For the text-containing cell, return its midpoint in (x, y) coordinate format. 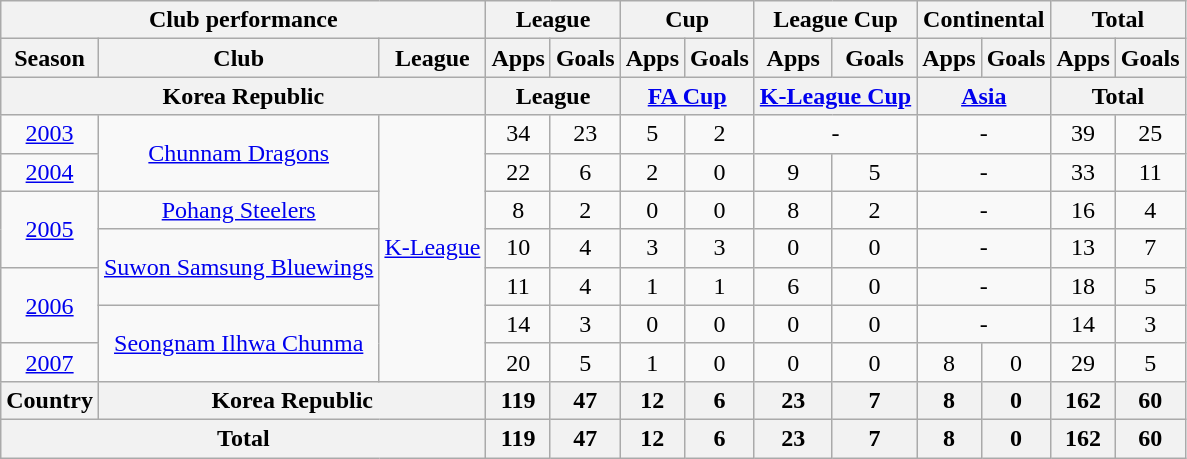
13 (1083, 248)
2006 (50, 305)
34 (518, 134)
Club performance (244, 20)
Season (50, 58)
Club (238, 58)
Continental (984, 20)
Asia (984, 96)
20 (518, 362)
K-League (432, 248)
2007 (50, 362)
18 (1083, 286)
Cup (687, 20)
FA Cup (687, 96)
9 (793, 172)
Pohang Steelers (238, 210)
2005 (50, 229)
Suwon Samsung Bluewings (238, 267)
22 (518, 172)
Seongnam Ilhwa Chunma (238, 343)
K-League Cup (835, 96)
10 (518, 248)
29 (1083, 362)
2003 (50, 134)
Country (50, 400)
33 (1083, 172)
39 (1083, 134)
League Cup (835, 20)
2004 (50, 172)
16 (1083, 210)
25 (1150, 134)
Chunnam Dragons (238, 153)
